Locate the cell with the specified text and output its [X, Y] center coordinate. 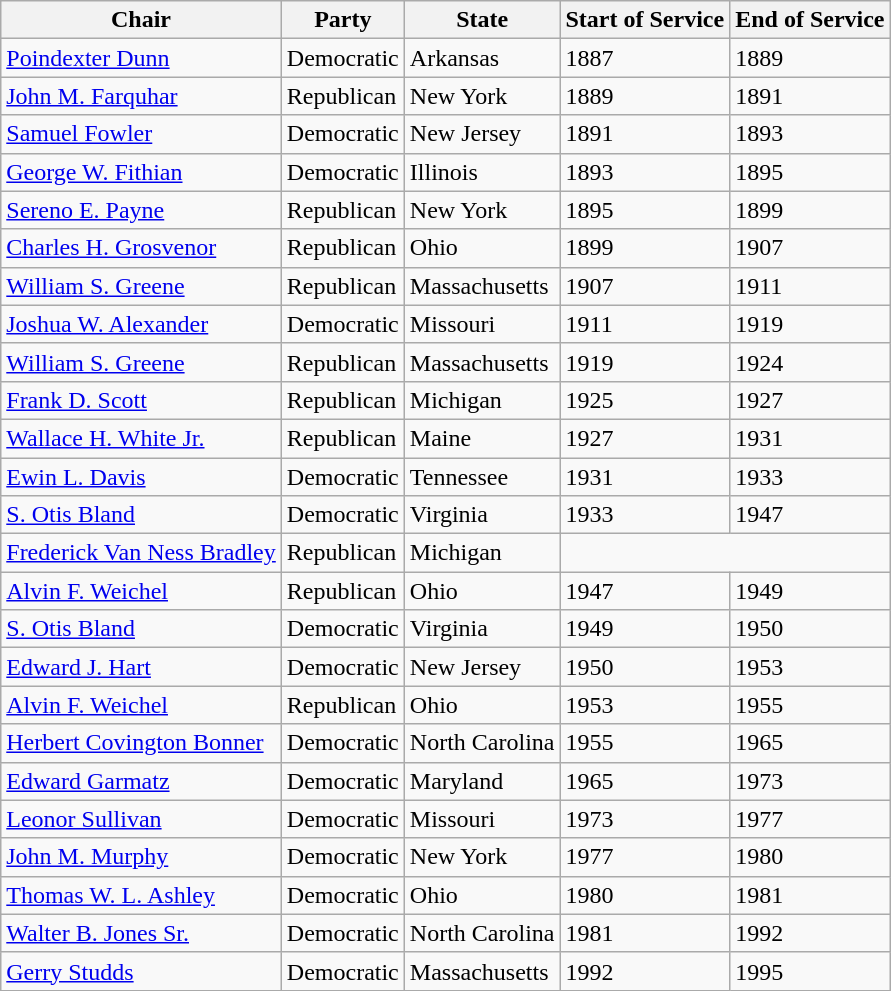
Start of Service [645, 20]
Joshua W. Alexander [142, 324]
Frederick Van Ness Bradley [142, 553]
Sereno E. Payne [142, 210]
John M. Murphy [142, 857]
Poindexter Dunn [142, 58]
1887 [645, 58]
Maryland [482, 781]
Frank D. Scott [142, 400]
John M. Farquhar [142, 96]
Walter B. Jones Sr. [142, 933]
Illinois [482, 172]
Party [342, 20]
End of Service [810, 20]
Chair [142, 20]
Arkansas [482, 58]
Wallace H. White Jr. [142, 438]
Samuel Fowler [142, 134]
Maine [482, 438]
Tennessee [482, 477]
Thomas W. L. Ashley [142, 895]
Ewin L. Davis [142, 477]
George W. Fithian [142, 172]
Edward J. Hart [142, 667]
State [482, 20]
Edward Garmatz [142, 781]
1995 [810, 971]
Herbert Covington Bonner [142, 743]
1925 [645, 400]
Gerry Studds [142, 971]
Leonor Sullivan [142, 819]
Charles H. Grosvenor [142, 248]
1924 [810, 362]
